Find where the given text appears and provide that cell's center as [X, Y] coordinate. 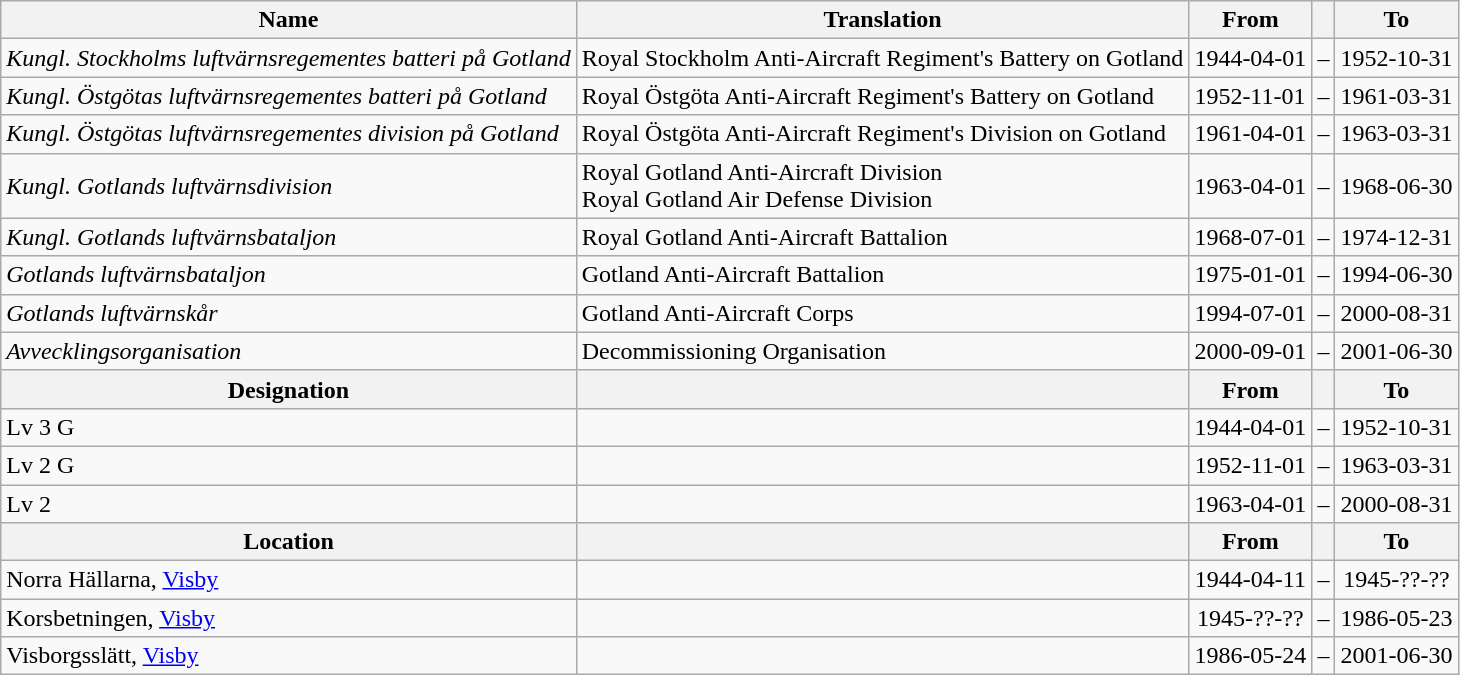
Name [288, 20]
1968-07-01 [1250, 237]
Norra Hällarna, Visby [288, 580]
Gotlands luftvärnsbataljon [288, 275]
Gotland Anti-Aircraft Battalion [882, 275]
1986-05-23 [1396, 618]
Lv 2 [288, 503]
Lv 3 G [288, 427]
1961-04-01 [1250, 134]
Designation [288, 389]
Kungl. Gotlands luftvärnsdivision [288, 186]
1994-06-30 [1396, 275]
Royal Gotland Anti-Aircraft DivisionRoyal Gotland Air Defense Division [882, 186]
Kungl. Gotlands luftvärnsbataljon [288, 237]
1968-06-30 [1396, 186]
Location [288, 542]
1975-01-01 [1250, 275]
Royal Östgöta Anti-Aircraft Regiment's Division on Gotland [882, 134]
Lv 2 G [288, 465]
Kungl. Östgötas luftvärnsregementes division på Gotland [288, 134]
1961-03-31 [1396, 96]
1944-04-11 [1250, 580]
1986-05-24 [1250, 656]
Gotland Anti-Aircraft Corps [882, 313]
Visborgsslätt, Visby [288, 656]
Korsbetningen, Visby [288, 618]
Avvecklingsorganisation [288, 351]
Royal Stockholm Anti-Aircraft Regiment's Battery on Gotland [882, 58]
Kungl. Östgötas luftvärnsregementes batteri på Gotland [288, 96]
2000-09-01 [1250, 351]
Translation [882, 20]
Kungl. Stockholms luftvärnsregementes batteri på Gotland [288, 58]
Decommissioning Organisation [882, 351]
1994-07-01 [1250, 313]
1974-12-31 [1396, 237]
Royal Gotland Anti-Aircraft Battalion [882, 237]
Royal Östgöta Anti-Aircraft Regiment's Battery on Gotland [882, 96]
Gotlands luftvärnskår [288, 313]
